Identify which cell holds the provided text, then report its (x, y) central coordinate. 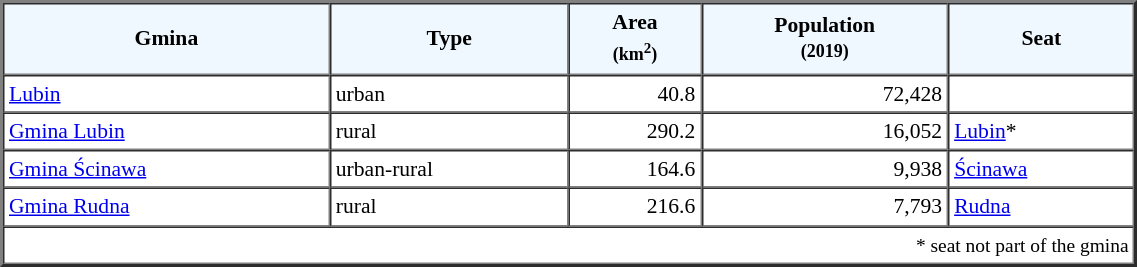
290.2 (636, 131)
72,428 (824, 93)
9,938 (824, 169)
7,793 (824, 207)
Ścinawa (1041, 169)
Gmina Ścinawa (166, 169)
16,052 (824, 131)
Population(2019) (824, 38)
Lubin (166, 93)
216.6 (636, 207)
Gmina Lubin (166, 131)
urban (450, 93)
40.8 (636, 93)
Type (450, 38)
164.6 (636, 169)
Rudna (1041, 207)
Area(km2) (636, 38)
Seat (1041, 38)
Gmina Rudna (166, 207)
* seat not part of the gmina (569, 245)
urban-rural (450, 169)
Lubin* (1041, 131)
Gmina (166, 38)
